Provide the (X, Y) coordinate of the cell's center where the given text is located.  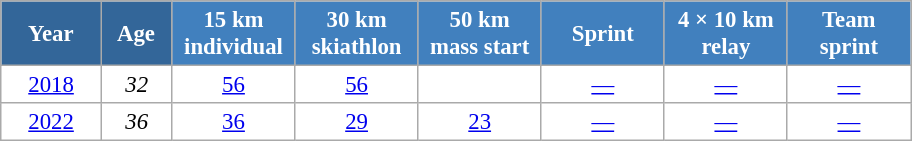
15 km individual (234, 34)
Year (52, 34)
32 (136, 85)
2022 (52, 122)
29 (356, 122)
30 km skiathlon (356, 34)
4 × 10 km relay (726, 34)
Team sprint (848, 34)
Age (136, 34)
Sprint (602, 34)
2018 (52, 85)
50 km mass start (480, 34)
23 (480, 122)
